Capture the cell that displays the provided text and extract its [x, y] central coordinate. 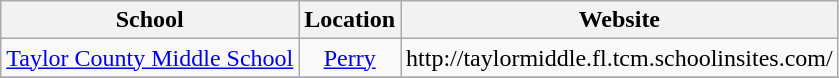
http://taylormiddle.fl.tcm.schoolinsites.com/ [620, 58]
Taylor County Middle School [150, 58]
School [150, 20]
Location [350, 20]
Website [620, 20]
Perry [350, 58]
